Pinpoint the cell where the given text exists, returning its [x, y] midpoint coordinate. 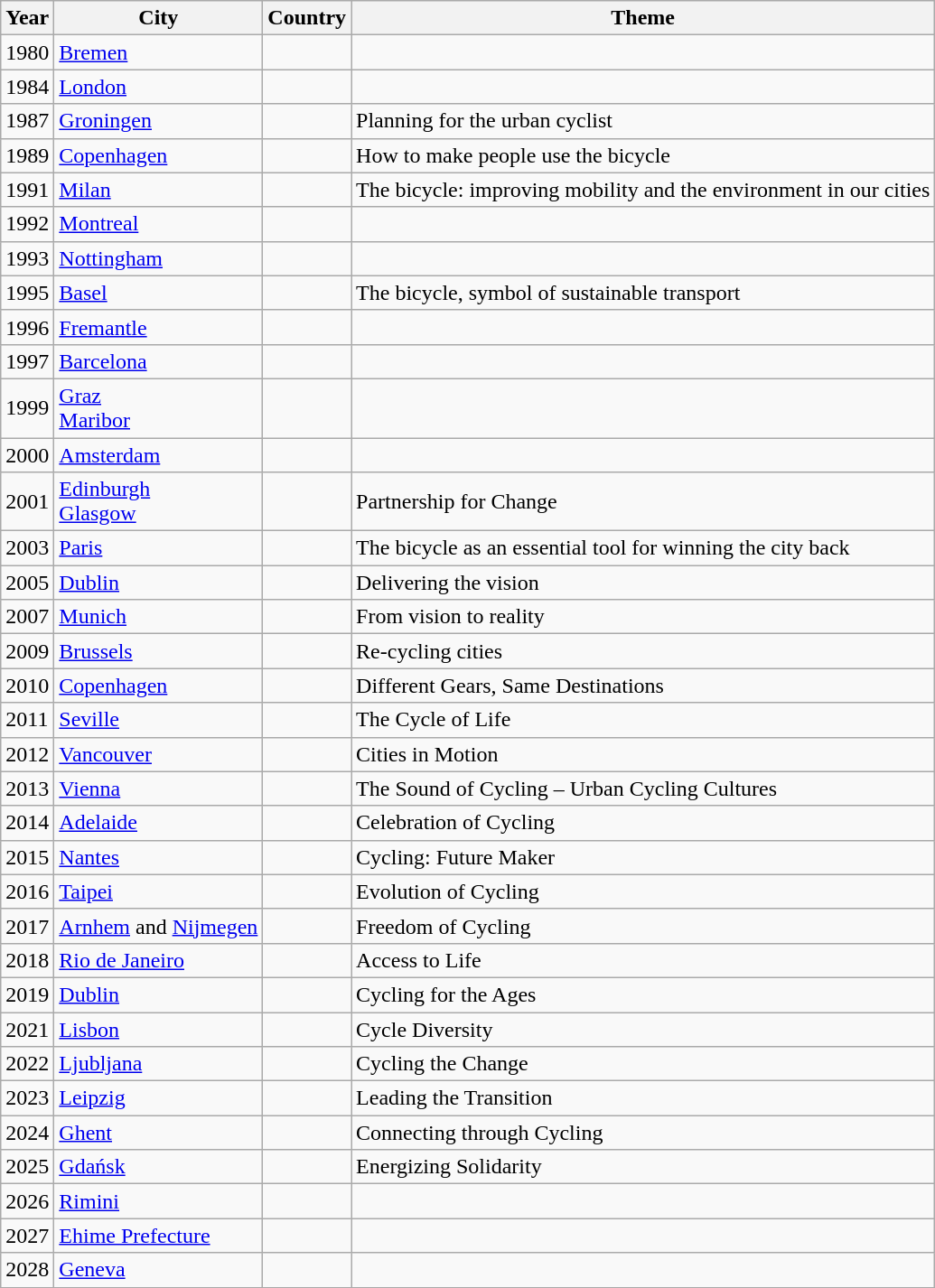
2018 [27, 960]
Rio de Janeiro [159, 960]
Paris [159, 548]
London [159, 87]
Evolution of Cycling [643, 891]
Year [27, 18]
Energizing Solidarity [643, 1167]
Access to Life [643, 960]
1995 [27, 293]
Cycling: Future Maker [643, 857]
The bicycle as an essential tool for winning the city back [643, 548]
Groningen [159, 121]
Basel [159, 293]
Amsterdam [159, 454]
Cycling for the Ages [643, 994]
Theme [643, 18]
Cycle Diversity [643, 1029]
2001 [27, 502]
2026 [27, 1201]
Partnership for Change [643, 502]
Montreal [159, 224]
Cities in Motion [643, 754]
Geneva [159, 1270]
City [159, 18]
1980 [27, 52]
Vienna [159, 789]
2019 [27, 994]
2005 [27, 583]
2003 [27, 548]
2015 [27, 857]
Different Gears, Same Destinations [643, 686]
1996 [27, 327]
The Sound of Cycling – Urban Cycling Cultures [643, 789]
From vision to reality [643, 617]
Lisbon [159, 1029]
2022 [27, 1064]
2011 [27, 720]
2023 [27, 1098]
Ljubljana [159, 1064]
1987 [27, 121]
The bicycle: improving mobility and the environment in our cities [643, 190]
1991 [27, 190]
Graz Maribor [159, 408]
Leipzig [159, 1098]
1997 [27, 361]
Nottingham [159, 258]
Ehime Prefecture [159, 1236]
2017 [27, 926]
2013 [27, 789]
Delivering the vision [643, 583]
2021 [27, 1029]
2027 [27, 1236]
1984 [27, 87]
1993 [27, 258]
Bremen [159, 52]
2000 [27, 454]
1992 [27, 224]
Taipei [159, 891]
2007 [27, 617]
Connecting through Cycling [643, 1133]
Gdańsk [159, 1167]
Edinburgh Glasgow [159, 502]
2010 [27, 686]
Freedom of Cycling [643, 926]
Cycling the Change [643, 1064]
How to make people use the bicycle [643, 155]
Country [307, 18]
2012 [27, 754]
Brussels [159, 651]
Nantes [159, 857]
1989 [27, 155]
2016 [27, 891]
2024 [27, 1133]
Arnhem and Nijmegen [159, 926]
Seville [159, 720]
Milan [159, 190]
Adelaide [159, 823]
Vancouver [159, 754]
2028 [27, 1270]
1999 [27, 408]
2009 [27, 651]
2014 [27, 823]
Leading the Transition [643, 1098]
Planning for the urban cyclist [643, 121]
The bicycle, symbol of sustainable transport [643, 293]
Re-cycling cities [643, 651]
Celebration of Cycling [643, 823]
Ghent [159, 1133]
Munich [159, 617]
2025 [27, 1167]
Fremantle [159, 327]
Barcelona [159, 361]
Rimini [159, 1201]
The Cycle of Life [643, 720]
